For the text-containing cell, return its midpoint in (X, Y) coordinate format. 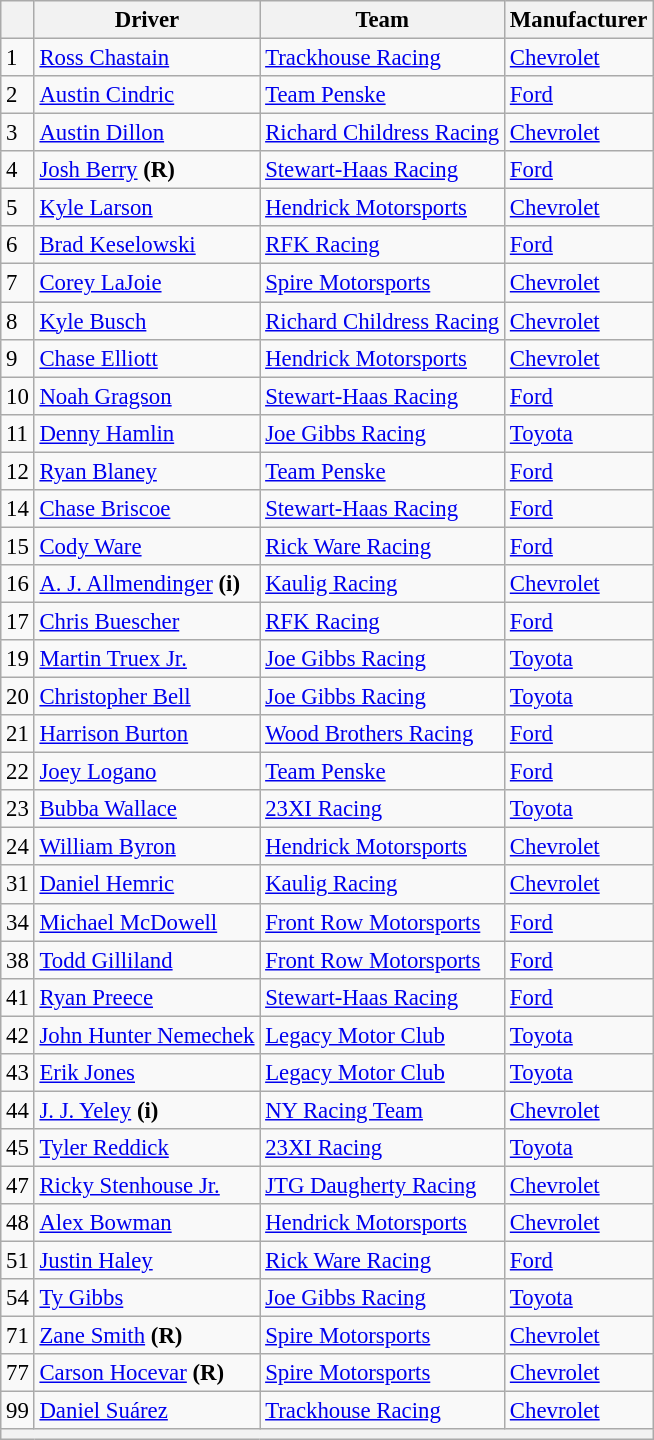
34 (18, 922)
4 (18, 170)
Driver (147, 20)
42 (18, 1035)
11 (18, 433)
A. J. Allmendinger (i) (147, 584)
Ty Gibbs (147, 1298)
10 (18, 396)
54 (18, 1298)
Bubba Wallace (147, 809)
Martin Truex Jr. (147, 659)
43 (18, 1073)
Joey Logano (147, 772)
23 (18, 809)
19 (18, 659)
2 (18, 95)
Chris Buescher (147, 621)
Austin Cindric (147, 95)
Tyler Reddick (147, 1148)
51 (18, 1261)
Daniel Suárez (147, 1411)
24 (18, 847)
J. J. Yeley (i) (147, 1110)
Todd Gilliland (147, 960)
77 (18, 1373)
45 (18, 1148)
47 (18, 1185)
41 (18, 997)
Erik Jones (147, 1073)
Team (382, 20)
5 (18, 208)
9 (18, 358)
Alex Bowman (147, 1223)
Michael McDowell (147, 922)
Cody Ware (147, 546)
Harrison Burton (147, 734)
48 (18, 1223)
Ross Chastain (147, 58)
16 (18, 584)
William Byron (147, 847)
Denny Hamlin (147, 433)
Manufacturer (579, 20)
Corey LaJoie (147, 283)
7 (18, 283)
Kyle Larson (147, 208)
Daniel Hemric (147, 885)
Kyle Busch (147, 321)
Christopher Bell (147, 697)
Noah Gragson (147, 396)
44 (18, 1110)
Ryan Blaney (147, 471)
Ryan Preece (147, 997)
Brad Keselowski (147, 245)
Chase Elliott (147, 358)
NY Racing Team (382, 1110)
38 (18, 960)
14 (18, 509)
Wood Brothers Racing (382, 734)
Zane Smith (R) (147, 1336)
John Hunter Nemechek (147, 1035)
17 (18, 621)
12 (18, 471)
Carson Hocevar (R) (147, 1373)
99 (18, 1411)
8 (18, 321)
71 (18, 1336)
Ricky Stenhouse Jr. (147, 1185)
21 (18, 734)
20 (18, 697)
Chase Briscoe (147, 509)
15 (18, 546)
Justin Haley (147, 1261)
31 (18, 885)
1 (18, 58)
Josh Berry (R) (147, 170)
JTG Daugherty Racing (382, 1185)
3 (18, 133)
22 (18, 772)
6 (18, 245)
Austin Dillon (147, 133)
